Search for the cell housing the specified text and yield its (x, y) center coordinate. 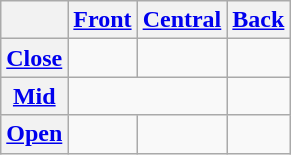
Mid (34, 96)
Back (258, 20)
Open (34, 134)
Front (102, 20)
Close (34, 58)
Central (182, 20)
